Detect which cell encompasses the target text, then output its [X, Y] center coordinate. 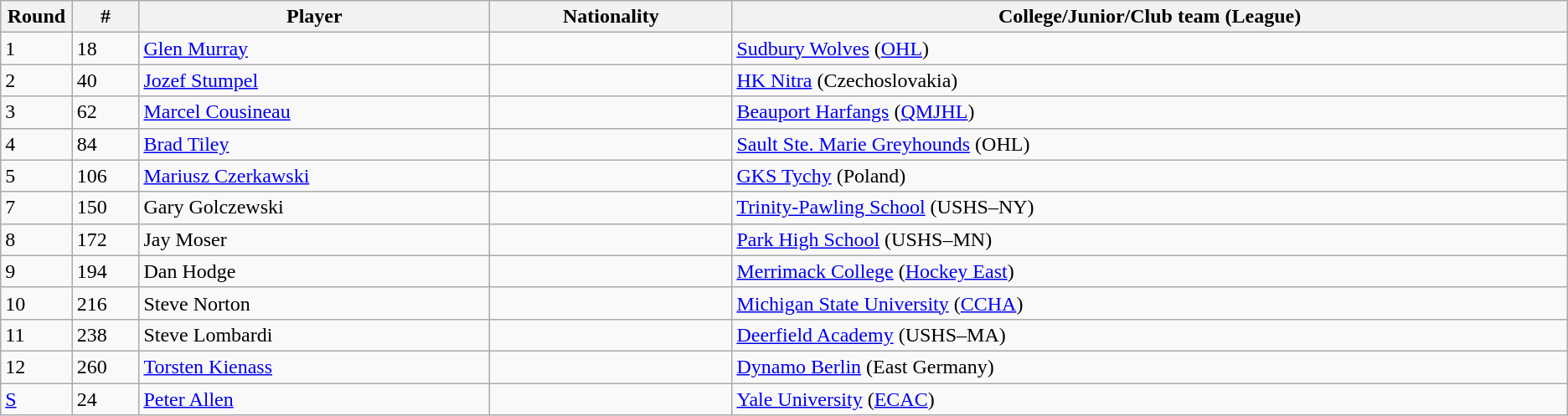
40 [106, 80]
Trinity-Pawling School (USHS–NY) [1149, 208]
S [37, 399]
172 [106, 239]
9 [37, 271]
10 [37, 303]
260 [106, 367]
11 [37, 335]
Dynamo Berlin (East Germany) [1149, 367]
1 [37, 49]
150 [106, 208]
Park High School (USHS–MN) [1149, 239]
7 [37, 208]
2 [37, 80]
Merrimack College (Hockey East) [1149, 271]
Gary Golczewski [315, 208]
HK Nitra (Czechoslovakia) [1149, 80]
Yale University (ECAC) [1149, 399]
College/Junior/Club team (League) [1149, 17]
106 [106, 176]
194 [106, 271]
238 [106, 335]
Jozef Stumpel [315, 80]
Round [37, 17]
Steve Lombardi [315, 335]
Beauport Harfangs (QMJHL) [1149, 112]
12 [37, 367]
Jay Moser [315, 239]
Sudbury Wolves (OHL) [1149, 49]
4 [37, 144]
62 [106, 112]
84 [106, 144]
3 [37, 112]
Mariusz Czerkawski [315, 176]
GKS Tychy (Poland) [1149, 176]
Michigan State University (CCHA) [1149, 303]
Player [315, 17]
Steve Norton [315, 303]
Marcel Cousineau [315, 112]
Dan Hodge [315, 271]
Nationality [611, 17]
18 [106, 49]
8 [37, 239]
Deerfield Academy (USHS–MA) [1149, 335]
Glen Murray [315, 49]
Torsten Kienass [315, 367]
24 [106, 399]
5 [37, 176]
# [106, 17]
216 [106, 303]
Sault Ste. Marie Greyhounds (OHL) [1149, 144]
Brad Tiley [315, 144]
Peter Allen [315, 399]
